Locate the cell with the specified text and output its [X, Y] center coordinate. 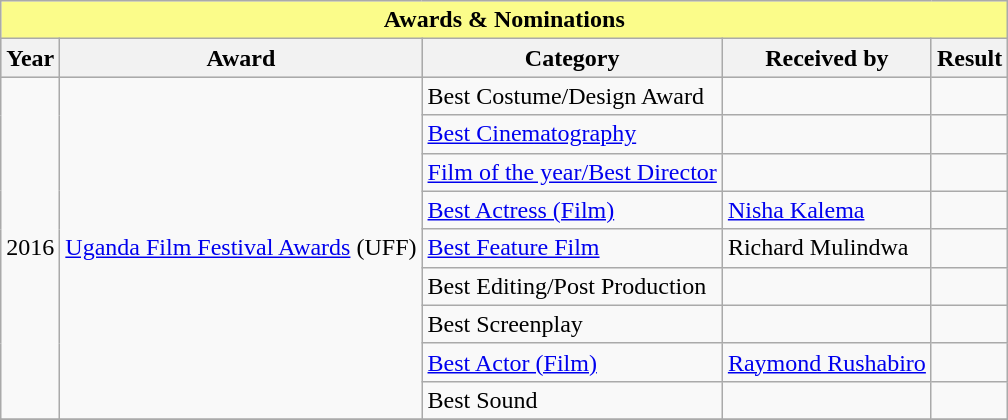
Uganda Film Festival Awards (UFF) [241, 248]
Nisha Kalema [826, 210]
Year [30, 58]
Best Sound [572, 400]
2016 [30, 248]
Best Actor (Film) [572, 362]
Result [969, 58]
Best Editing/Post Production [572, 286]
Category [572, 58]
Received by [826, 58]
Best Feature Film [572, 248]
Awards & Nominations [504, 20]
Best Costume/Design Award [572, 96]
Best Cinematography [572, 134]
Best Actress (Film) [572, 210]
Raymond Rushabiro [826, 362]
Richard Mulindwa [826, 248]
Best Screenplay [572, 324]
Film of the year/Best Director [572, 172]
Award [241, 58]
